From the cell containing the given text, extract its center point as (x, y) coordinate. 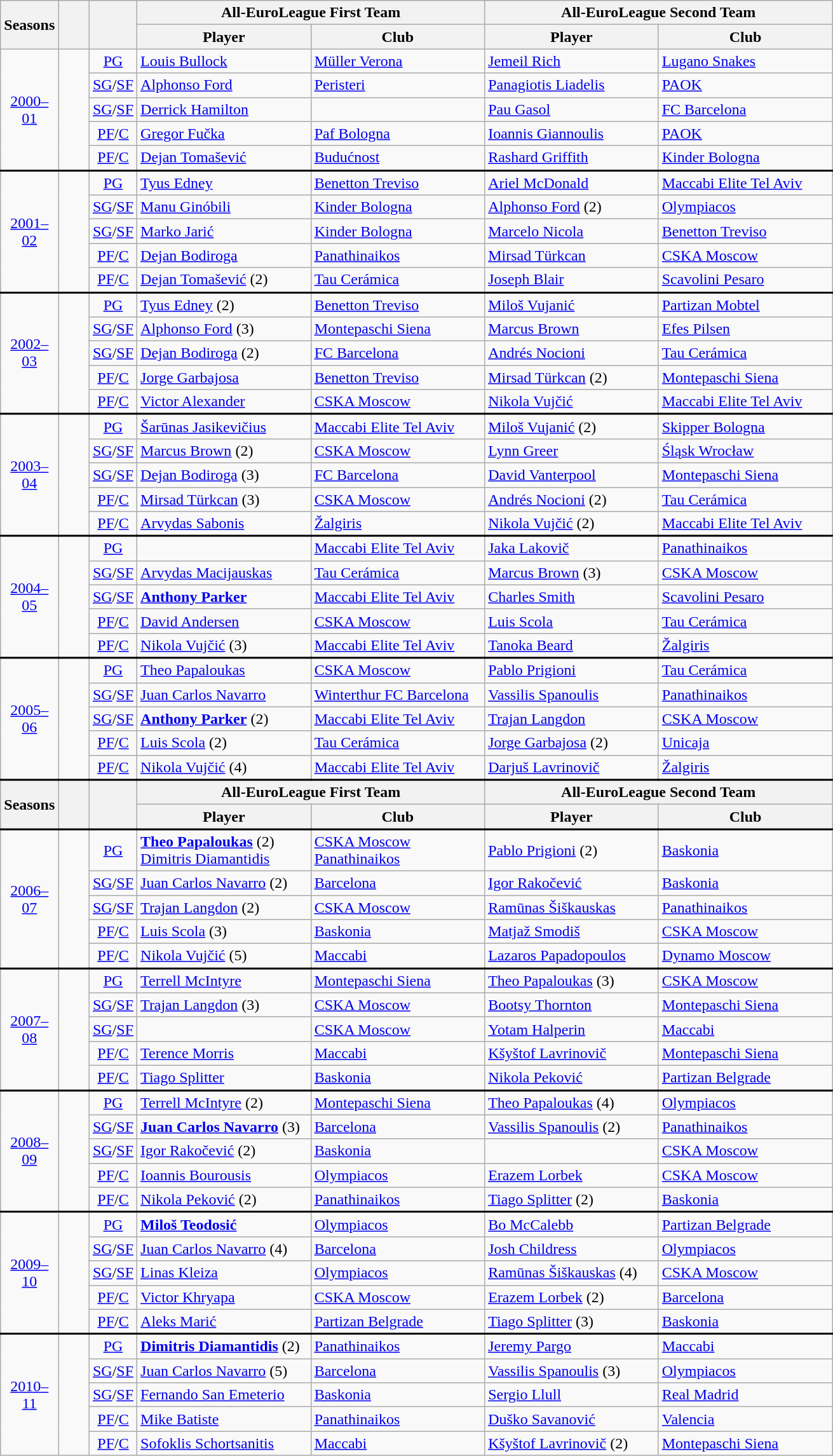
Šarūnas Jasikevičius (224, 427)
Arvydas Sabonis (224, 524)
Dynamo Moscow (745, 956)
Luis Scola (2) (224, 743)
Sofoklis Schortsanitis (224, 1443)
Bootsy Thornton (572, 1005)
Dejan Bodiroga (224, 255)
Derrick Hamilton (224, 109)
Pablo Prigioni (572, 670)
Lynn Greer (572, 451)
Andrés Nocioni (2) (572, 499)
Fernando San Emeterio (224, 1395)
Duško Savanović (572, 1419)
Juan Carlos Navarro (3) (224, 1127)
Terrell McIntyre (224, 980)
Manu Ginóbili (224, 207)
Ramūnas Šiškauskas (572, 907)
Arvydas Macijauskas (224, 573)
Terence Morris (224, 1053)
Dejan Bodiroga (3) (224, 475)
Igor Rakočević (2) (224, 1151)
Igor Rakočević (572, 883)
2001–02 (29, 231)
Marcus Brown (2) (224, 451)
Panagiotis Liadelis (572, 85)
Unicaja (745, 743)
2010–11 (29, 1394)
Paf Bologna (398, 133)
Jorge Garbajosa (2) (572, 743)
Mike Batiste (224, 1419)
Marcus Brown (572, 329)
Pau Gasol (572, 109)
Alphonso Ford (3) (224, 329)
Nikola Peković (2) (224, 1200)
Vassilis Spanoulis (572, 695)
Kšyštof Lavrinovič (572, 1053)
Yotam Halperin (572, 1029)
Mirsad Türkcan (3) (224, 499)
Valencia (745, 1419)
Anthony Parker (2) (224, 719)
2006–07 (29, 899)
2005–06 (29, 719)
2008–09 (29, 1151)
Ioannis Giannoulis (572, 133)
Dejan Tomašević (224, 158)
Sergio Llull (572, 1395)
Dejan Tomašević (2) (224, 280)
Theo Papaloukas (4) (572, 1102)
Partizan Mobtel (745, 305)
Pablo Prigioni (2) (572, 850)
Juan Carlos Navarro (224, 695)
Ariel McDonald (572, 183)
Real Madrid (745, 1395)
Tanoka Beard (572, 646)
Dejan Bodiroga (2) (224, 353)
Aleks Marić (224, 1322)
Müller Verona (398, 61)
Nikola Vujčić (4) (224, 768)
2004–05 (29, 597)
Trajan Langdon (572, 719)
Efes Pilsen (745, 329)
Matjaž Smodiš (572, 932)
Charles Smith (572, 597)
Mirsad Türkcan (572, 255)
Luis Scola (572, 621)
Skipper Bologna (745, 427)
Jemeil Rich (572, 61)
Jaka Lakovič (572, 548)
Nikola Vujčić (2) (572, 524)
Darjuš Lavrinovič (572, 768)
Jeremy Pargo (572, 1346)
Trajan Langdon (2) (224, 907)
Nikola Vujčić (572, 402)
Josh Childress (572, 1249)
Tiago Splitter (2) (572, 1200)
CSKA Moscow Panathinaikos (398, 850)
Gregor Fučka (224, 133)
Nikola Peković (572, 1078)
David Andersen (224, 621)
Theo Papaloukas (3) (572, 980)
Śląsk Wrocław (745, 451)
Rashard Griffith (572, 158)
Theo Papaloukas (224, 670)
Lazaros Papadopoulos (572, 956)
Andrés Nocioni (572, 353)
Juan Carlos Navarro (2) (224, 883)
Lugano Snakes (745, 61)
Joseph Blair (572, 280)
Trajan Langdon (3) (224, 1005)
Anthony Parker (224, 597)
Miloš Vujanić (2) (572, 427)
2002–03 (29, 353)
Theo Papaloukas (2) Dimitris Diamantidis (224, 850)
Vassilis Spanoulis (2) (572, 1127)
Louis Bullock (224, 61)
Luis Scola (3) (224, 932)
Mirsad Türkcan (2) (572, 378)
Ramūnas Šiškauskas (4) (572, 1273)
Terrell McIntyre (2) (224, 1102)
Linas Kleiza (224, 1273)
Victor Alexander (224, 402)
Nikola Vujčić (5) (224, 956)
Jorge Garbajosa (224, 378)
Marcelo Nicola (572, 231)
Budućnost (398, 158)
Kšyštof Lavrinovič (2) (572, 1443)
Juan Carlos Navarro (5) (224, 1371)
Tyus Edney (224, 183)
Miloš Teodosić (224, 1224)
Winterthur FC Barcelona (398, 695)
2003–04 (29, 475)
Tyus Edney (2) (224, 305)
Peristeri (398, 85)
Alphonso Ford (224, 85)
Alphonso Ford (2) (572, 207)
Tiago Splitter (224, 1078)
Nikola Vujčić (3) (224, 646)
Juan Carlos Navarro (4) (224, 1249)
Dimitris Diamantidis (2) (224, 1346)
Erazem Lorbek (2) (572, 1297)
2000–01 (29, 109)
Victor Khryapa (224, 1297)
Marcus Brown (3) (572, 573)
2007–08 (29, 1029)
Bo McCalebb (572, 1224)
Vassilis Spanoulis (3) (572, 1371)
Marko Jarić (224, 231)
Tiago Splitter (3) (572, 1322)
Miloš Vujanić (572, 305)
Ioannis Bourousis (224, 1175)
Erazem Lorbek (572, 1175)
2009–10 (29, 1273)
David Vanterpool (572, 475)
